Search for the cell housing the specified text and yield its (x, y) center coordinate. 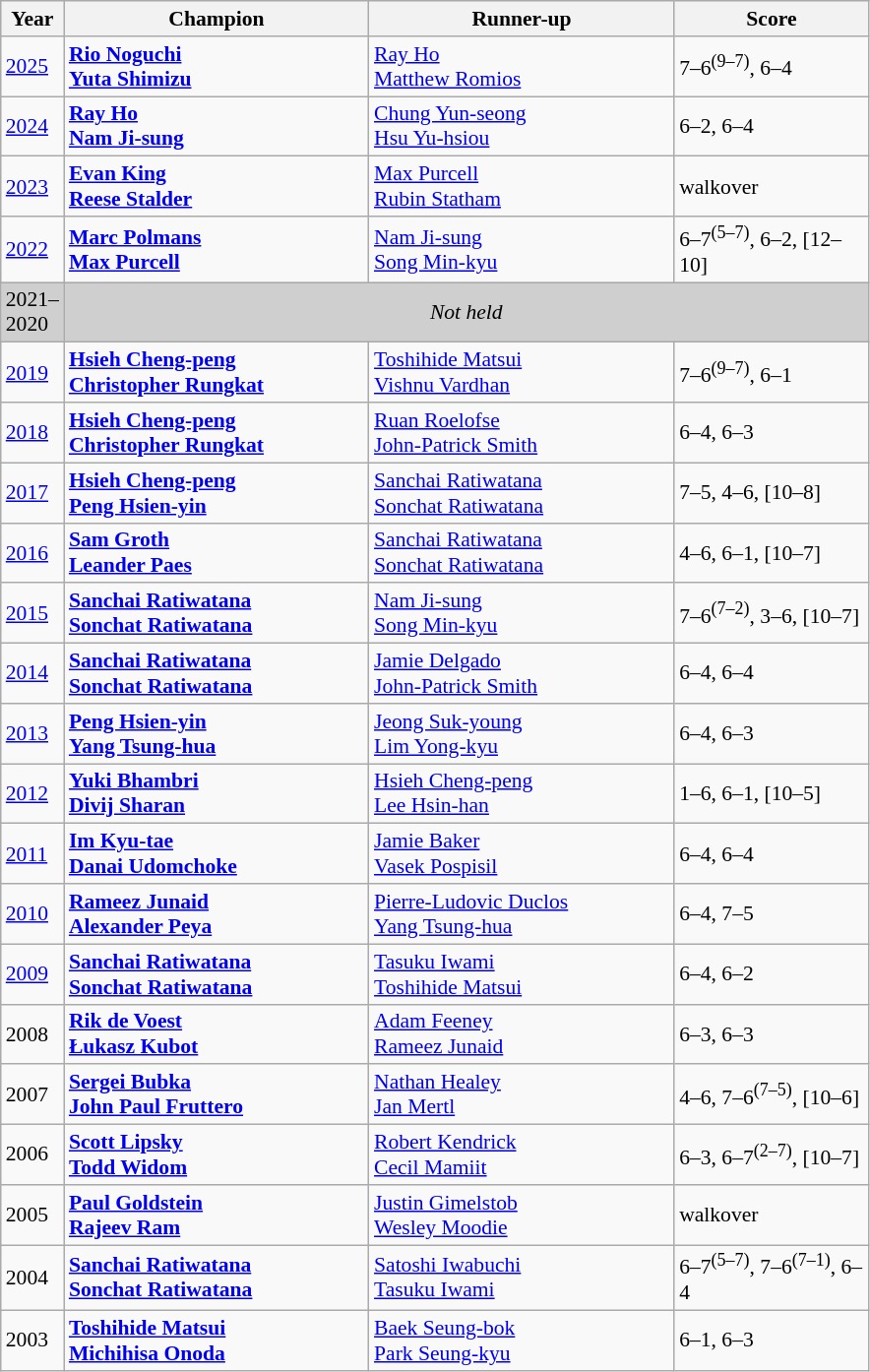
2008 (32, 1033)
Chung Yun-seong Hsu Yu-hsiou (522, 126)
2010 (32, 913)
6–2, 6–4 (772, 126)
6–4, 7–5 (772, 913)
7–6(9–7), 6–4 (772, 67)
2006 (32, 1155)
Im Kyu-tae Danai Udomchoke (217, 854)
Toshihide Matsui Michihisa Onoda (217, 1341)
2012 (32, 793)
2015 (32, 614)
6–3, 6–3 (772, 1033)
2024 (32, 126)
Peng Hsien-yin Yang Tsung-hua (217, 734)
2017 (32, 492)
Runner-up (522, 19)
2025 (32, 67)
6–3, 6–7(2–7), [10–7] (772, 1155)
Satoshi Iwabuchi Tasuku Iwami (522, 1278)
2022 (32, 250)
Jeong Suk-young Lim Yong-kyu (522, 734)
Not held (466, 313)
Sam Groth Leander Paes (217, 553)
Sergei Bubka John Paul Fruttero (217, 1094)
2004 (32, 1278)
Hsieh Cheng-peng Peng Hsien-yin (217, 492)
7–6(9–7), 6–1 (772, 372)
Rik de Voest Łukasz Kubot (217, 1033)
6–4, 6–2 (772, 974)
2019 (32, 372)
Paul Goldstein Rajeev Ram (217, 1215)
2005 (32, 1215)
Scott Lipsky Todd Widom (217, 1155)
6–1, 6–3 (772, 1341)
6–7(5–7), 7–6(7–1), 6–4 (772, 1278)
Justin Gimelstob Wesley Moodie (522, 1215)
2014 (32, 673)
Nathan Healey Jan Mertl (522, 1094)
Ray Ho Nam Ji-sung (217, 126)
Score (772, 19)
4–6, 7–6(7–5), [10–6] (772, 1094)
2009 (32, 974)
Pierre-Ludovic Duclos Yang Tsung-hua (522, 913)
2003 (32, 1341)
1–6, 6–1, [10–5] (772, 793)
2007 (32, 1094)
6–7(5–7), 6–2, [12–10] (772, 250)
7–6(7–2), 3–6, [10–7] (772, 614)
Ray Ho Matthew Romios (522, 67)
Marc Polmans Max Purcell (217, 250)
Year (32, 19)
2016 (32, 553)
2021–2020 (32, 313)
Jamie Delgado John-Patrick Smith (522, 673)
2011 (32, 854)
Max Purcell Rubin Statham (522, 187)
Adam Feeney Rameez Junaid (522, 1033)
Robert Kendrick Cecil Mamiit (522, 1155)
7–5, 4–6, [10–8] (772, 492)
Baek Seung-bok Park Seung-kyu (522, 1341)
Tasuku Iwami Toshihide Matsui (522, 974)
4–6, 6–1, [10–7] (772, 553)
2023 (32, 187)
2018 (32, 433)
Evan King Reese Stalder (217, 187)
2013 (32, 734)
Rameez Junaid Alexander Peya (217, 913)
Toshihide Matsui Vishnu Vardhan (522, 372)
Rio Noguchi Yuta Shimizu (217, 67)
Yuki Bhambri Divij Sharan (217, 793)
Jamie Baker Vasek Pospisil (522, 854)
Ruan Roelofse John-Patrick Smith (522, 433)
Champion (217, 19)
Hsieh Cheng-peng Lee Hsin-han (522, 793)
